Search for the cell housing the specified text and yield its (x, y) center coordinate. 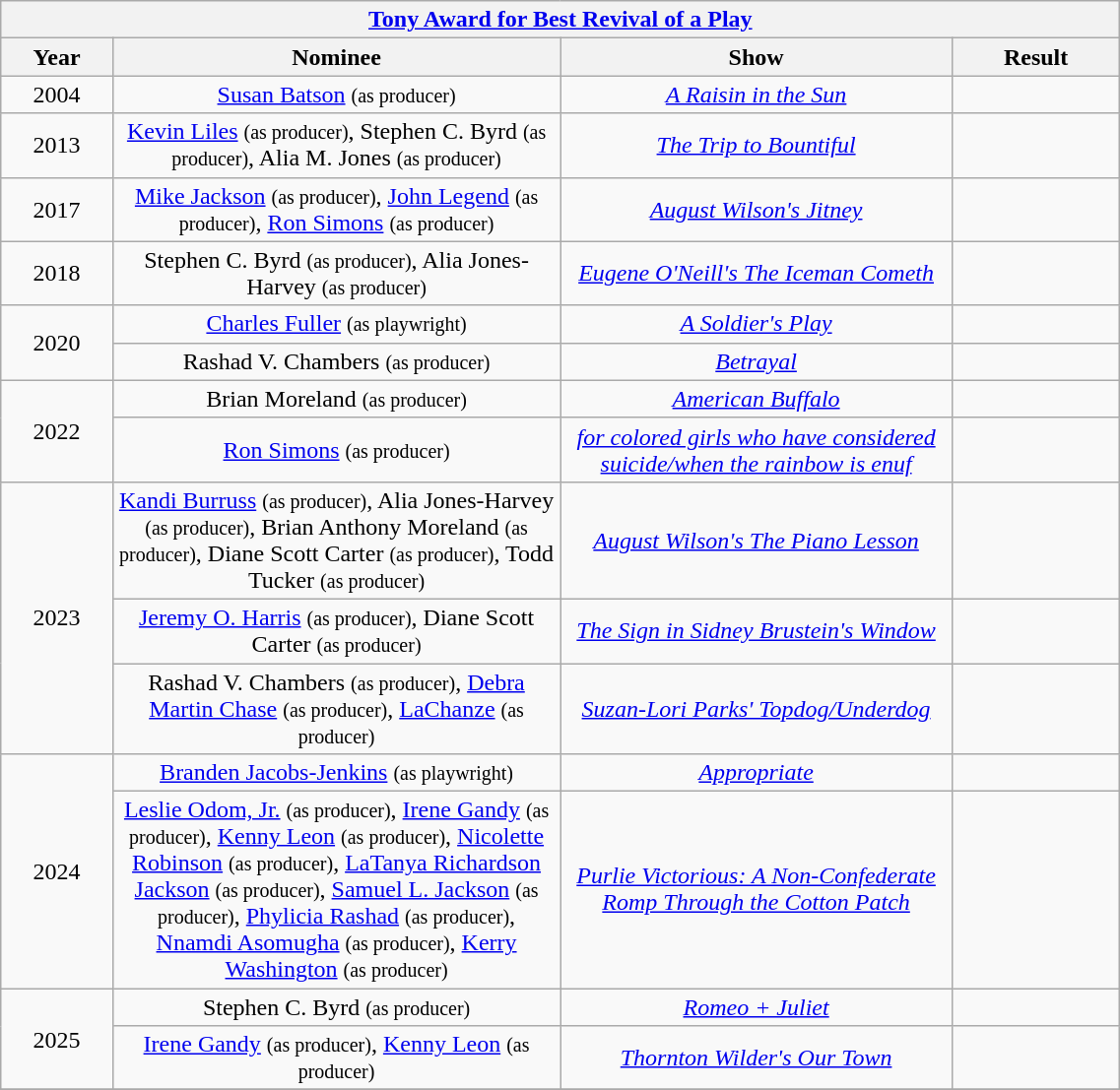
American Buffalo (757, 399)
2022 (57, 431)
Year (57, 57)
Eugene O'Neill's The Iceman Cometh (757, 274)
Branden Jacobs-Jenkins (as playwright) (336, 773)
Tony Award for Best Revival of a Play (560, 20)
A Soldier's Play (757, 324)
Brian Moreland (as producer) (336, 399)
Jeremy O. Harris (as producer), Diane Scott Carter (as producer) (336, 630)
A Raisin in the Sun (757, 95)
Kevin Liles (as producer), Stephen C. Byrd (as producer), Alia M. Jones (as producer) (336, 146)
Suzan-Lori Parks' Topdog/Underdog (757, 709)
August Wilson's Jitney (757, 209)
Rashad V. Chambers (as producer) (336, 361)
2025 (57, 1040)
Ron Simons (as producer) (336, 449)
2017 (57, 209)
Mike Jackson (as producer), John Legend (as producer), Ron Simons (as producer) (336, 209)
Thornton Wilder's Our Town (757, 1058)
The Sign in Sidney Brustein's Window (757, 630)
Irene Gandy (as producer), Kenny Leon (as producer) (336, 1058)
Result (1035, 57)
2013 (57, 146)
Stephen C. Byrd (as producer) (336, 1007)
Romeo + Juliet (757, 1007)
2024 (57, 871)
2023 (57, 617)
Nominee (336, 57)
Appropriate (757, 773)
Purlie Victorious: A Non-Confederate Romp Through the Cotton Patch (757, 890)
Betrayal (757, 361)
2018 (57, 274)
Charles Fuller (as playwright) (336, 324)
2004 (57, 95)
Susan Batson (as producer) (336, 95)
2020 (57, 343)
Show (757, 57)
Rashad V. Chambers (as producer), Debra Martin Chase (as producer), LaChanze (as producer) (336, 709)
August Wilson's The Piano Lesson (757, 540)
for colored girls who have considered suicide/when the rainbow is enuf (757, 449)
The Trip to Bountiful (757, 146)
Stephen C. Byrd (as producer), Alia Jones-Harvey (as producer) (336, 274)
